Extract the (X, Y) coordinate from the center of the cell holding the provided text.  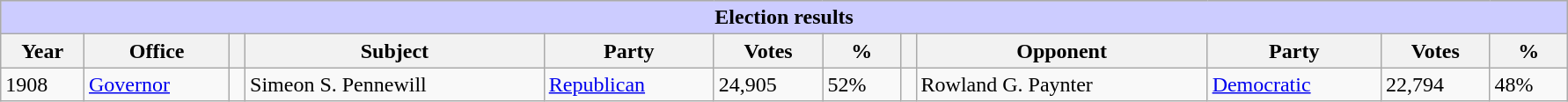
Year (42, 51)
Subject (395, 51)
Office (157, 51)
Democratic (1293, 84)
52% (861, 84)
Simeon S. Pennewill (395, 84)
48% (1528, 84)
Election results (785, 18)
24,905 (768, 84)
1908 (42, 84)
Republican (628, 84)
Governor (157, 84)
Opponent (1061, 51)
Rowland G. Paynter (1061, 84)
22,794 (1435, 84)
